Output the [X, Y] coordinate of the center of the cell containing the given text.  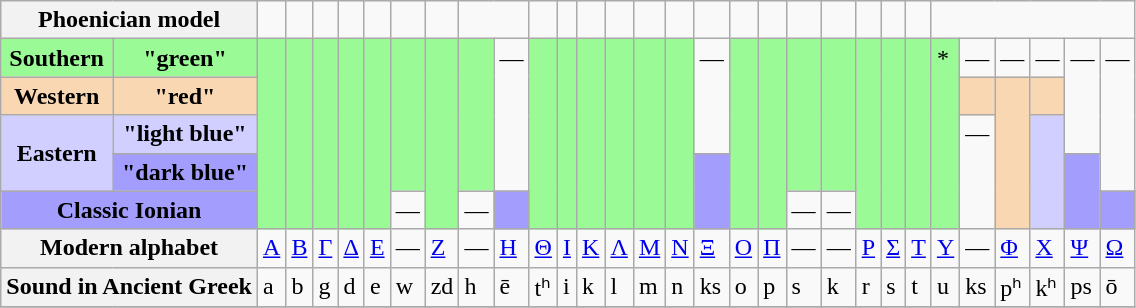
Eastern [57, 153]
Κ [590, 248]
d [352, 287]
tʰ [543, 287]
Η [512, 248]
* [945, 134]
Φ [1012, 248]
n [680, 287]
Θ [543, 248]
u [945, 287]
Ι [566, 248]
o [743, 287]
"green" [186, 58]
p [772, 287]
Χ [1048, 248]
Western [57, 96]
Τ [919, 248]
i [566, 287]
Ω [1118, 248]
Ξ [712, 248]
l [619, 287]
h [476, 287]
b [300, 287]
Sound in Ancient Greek [130, 287]
Λ [619, 248]
Μ [649, 248]
Ρ [868, 248]
"red" [186, 96]
Β [300, 248]
Π [772, 248]
Ζ [442, 248]
"light blue" [186, 134]
"dark blue" [186, 172]
r [868, 287]
ē [512, 287]
a [271, 287]
Ψ [1082, 248]
Modern alphabet [130, 248]
zd [442, 287]
Α [271, 248]
pʰ [1012, 287]
e [377, 287]
w [408, 287]
Γ [326, 248]
Ο [743, 248]
Υ [945, 248]
g [326, 287]
Σ [894, 248]
Δ [352, 248]
ps [1082, 287]
kʰ [1048, 287]
Ν [680, 248]
ō [1118, 287]
Ε [377, 248]
Phoenician model [130, 20]
t [919, 287]
Classic Ionian [130, 210]
m [649, 287]
Southern [57, 58]
